Locate the cell with the specified text and output its [x, y] center coordinate. 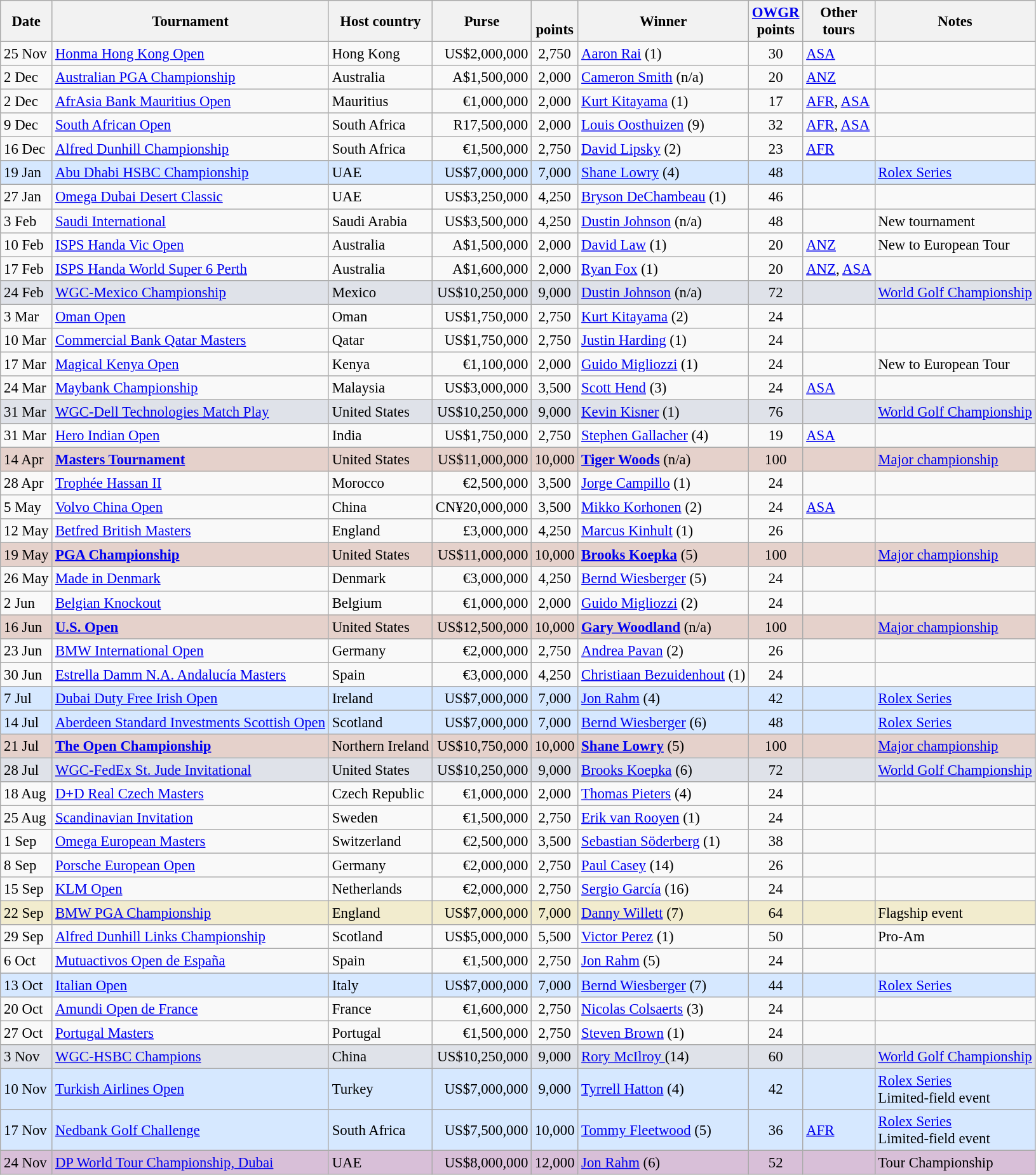
50 [776, 937]
64 [776, 913]
Host country [380, 22]
Purse [481, 22]
23 [776, 149]
Dubai Duty Free Irish Open [191, 699]
27 Jan [27, 197]
24 Nov [27, 1162]
12 May [27, 531]
5 May [27, 507]
points [555, 22]
19 [776, 436]
DP World Tour Championship, Dubai [191, 1162]
US$8,000,000 [481, 1162]
Turkey [380, 1089]
Malaysia [380, 388]
A$1,600,000 [481, 269]
Omega Dubai Desert Classic [191, 197]
29 Sep [27, 937]
Brooks Koepka (5) [663, 555]
52 [776, 1162]
Masters Tournament [191, 460]
Gary Woodland (n/a) [663, 627]
Sergio García (16) [663, 889]
Aaron Rai (1) [663, 54]
2 Jun [27, 603]
3 Feb [27, 221]
13 Oct [27, 985]
Aberdeen Standard Investments Scottish Open [191, 722]
Kevin Kisner (1) [663, 412]
Commercial Bank Qatar Masters [191, 340]
Kurt Kitayama (2) [663, 316]
Shane Lowry (4) [663, 173]
Ireland [380, 699]
18 Aug [27, 794]
12,000 [555, 1162]
Christiaan Bezuidenhout (1) [663, 675]
Thomas Pieters (4) [663, 794]
17 Nov [27, 1131]
BMW PGA Championship [191, 913]
10 Mar [27, 340]
10 Feb [27, 245]
Tournament [191, 22]
Honma Hong Kong Open [191, 54]
Porsche European Open [191, 866]
Italian Open [191, 985]
Italy [380, 985]
Portugal [380, 1033]
10 Nov [27, 1089]
24 Mar [27, 388]
Portugal Masters [191, 1033]
Belgian Knockout [191, 603]
Date [27, 22]
17 [776, 102]
Jon Rahm (4) [663, 699]
Louis Oosthuizen (9) [663, 125]
Tommy Fleetwood (5) [663, 1131]
Guido Migliozzi (2) [663, 603]
Bernd Wiesberger (6) [663, 722]
27 Oct [27, 1033]
Magical Kenya Open [191, 364]
14 Apr [27, 460]
PGA Championship [191, 555]
US$3,250,000 [481, 197]
Winner [663, 22]
32 [776, 125]
8 Sep [27, 866]
WGC-Dell Technologies Match Play [191, 412]
Kurt Kitayama (1) [663, 102]
Alfred Dunhill Links Championship [191, 937]
36 [776, 1131]
Morocco [380, 483]
U.S. Open [191, 627]
CN¥20,000,000 [481, 507]
44 [776, 985]
Australian PGA Championship [191, 77]
Andrea Pavan (2) [663, 650]
Volvo China Open [191, 507]
Northern Ireland [380, 746]
17 Mar [27, 364]
Cameron Smith (n/a) [663, 77]
25 Aug [27, 818]
Stephen Gallacher (4) [663, 436]
Mexico [380, 292]
Oman Open [191, 316]
28 Jul [27, 770]
7 Jul [27, 699]
3 Nov [27, 1056]
1 Sep [27, 842]
Mikko Korhonen (2) [663, 507]
Shane Lowry (5) [663, 746]
Guido Migliozzi (1) [663, 364]
€1,100,000 [481, 364]
Pro-Am [955, 937]
Scott Hend (3) [663, 388]
60 [776, 1056]
ISPS Handa Vic Open [191, 245]
Denmark [380, 579]
ISPS Handa World Super 6 Perth [191, 269]
25 Nov [27, 54]
Justin Harding (1) [663, 340]
Steven Brown (1) [663, 1033]
Netherlands [380, 889]
Hero Indian Open [191, 436]
Ryan Fox (1) [663, 269]
23 Jun [27, 650]
16 Dec [27, 149]
KLM Open [191, 889]
Czech Republic [380, 794]
28 Apr [27, 483]
Jon Rahm (5) [663, 961]
26 May [27, 579]
Paul Casey (14) [663, 866]
21 Jul [27, 746]
30 Jun [27, 675]
David Lipsky (2) [663, 149]
Mauritius [380, 102]
BMW International Open [191, 650]
Jon Rahm (6) [663, 1162]
19 Jan [27, 173]
Kenya [380, 364]
76 [776, 412]
Qatar [380, 340]
£3,000,000 [481, 531]
US$7,500,000 [481, 1131]
US$5,000,000 [481, 937]
Mutuactivos Open de España [191, 961]
Saudi Arabia [380, 221]
22 Sep [27, 913]
Nicolas Colsaerts (3) [663, 1009]
Marcus Kinhult (1) [663, 531]
Brooks Koepka (6) [663, 770]
Sweden [380, 818]
16 Jun [27, 627]
Tiger Woods (n/a) [663, 460]
France [380, 1009]
Danny Willett (7) [663, 913]
Flagship event [955, 913]
3 Mar [27, 316]
WGC-Mexico Championship [191, 292]
Victor Perez (1) [663, 937]
Trophée Hassan II [191, 483]
17 Feb [27, 269]
D+D Real Czech Masters [191, 794]
Othertours [838, 22]
Abu Dhabi HSBC Championship [191, 173]
30 [776, 54]
Turkish Airlines Open [191, 1089]
38 [776, 842]
WGC-HSBC Champions [191, 1056]
David Law (1) [663, 245]
Sebastian Söderberg (1) [663, 842]
Erik van Rooyen (1) [663, 818]
India [380, 436]
Hong Kong [380, 54]
Scandinavian Invitation [191, 818]
Bernd Wiesberger (7) [663, 985]
Notes [955, 22]
9 Dec [27, 125]
Switzerland [380, 842]
Tour Championship [955, 1162]
Omega European Masters [191, 842]
Betfred British Masters [191, 531]
US$10,750,000 [481, 746]
US$2,000,000 [481, 54]
Made in Denmark [191, 579]
Jorge Campillo (1) [663, 483]
WGC-FedEx St. Jude Invitational [191, 770]
€1,600,000 [481, 1009]
South African Open [191, 125]
6 Oct [27, 961]
Alfred Dunhill Championship [191, 149]
Oman [380, 316]
R17,500,000 [481, 125]
The Open Championship [191, 746]
US$12,500,000 [481, 627]
AfrAsia Bank Mauritius Open [191, 102]
19 May [27, 555]
24 Feb [27, 292]
US$3,000,000 [481, 388]
US$3,500,000 [481, 221]
Rory McIlroy (14) [663, 1056]
46 [776, 197]
Belgium [380, 603]
OWGRpoints [776, 22]
5,500 [555, 937]
14 Jul [27, 722]
ANZ, ASA [838, 269]
Nedbank Golf Challenge [191, 1131]
Bernd Wiesberger (5) [663, 579]
Maybank Championship [191, 388]
Amundi Open de France [191, 1009]
20 Oct [27, 1009]
Tyrrell Hatton (4) [663, 1089]
15 Sep [27, 889]
Saudi International [191, 221]
Estrella Damm N.A. Andalucía Masters [191, 675]
New tournament [955, 221]
Bryson DeChambeau (1) [663, 197]
